Return (x, y) of the center of cell containing provided text 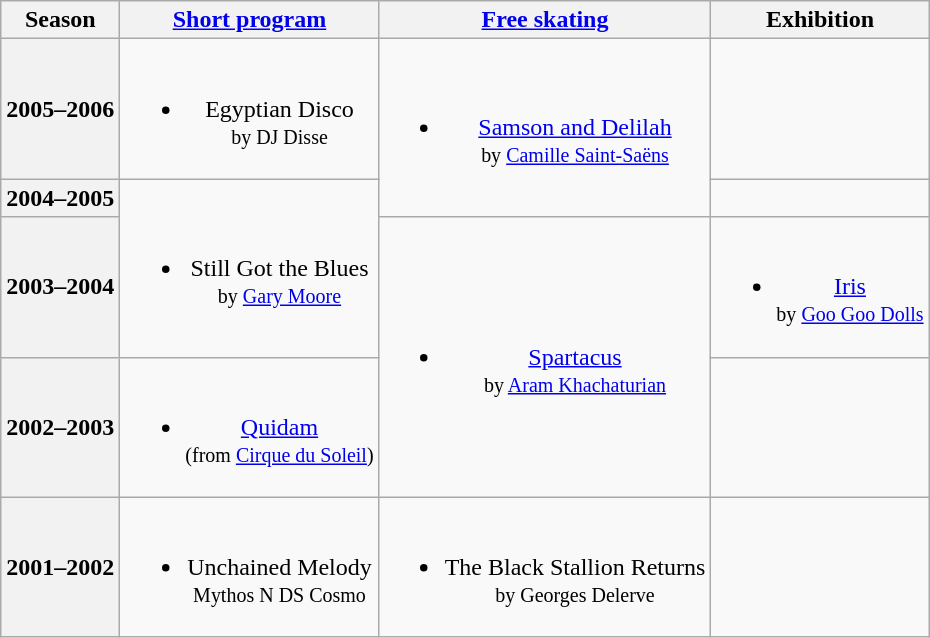
Samson and Delilah by Camille Saint-Saëns (545, 128)
Quidam (from Cirque du Soleil) (250, 427)
The Black Stallion Returns by Georges Delerve (545, 567)
Still Got the Blues by Gary Moore (250, 268)
2002–2003 (60, 427)
2005–2006 (60, 109)
Free skating (545, 20)
2004–2005 (60, 198)
Egyptian Disco by DJ Disse (250, 109)
Season (60, 20)
Short program (250, 20)
2001–2002 (60, 567)
2003–2004 (60, 287)
Iris by Goo Goo Dolls (820, 287)
Spartacus by Aram Khachaturian (545, 357)
Unchained Melody Mythos N DS Cosmo (250, 567)
Exhibition (820, 20)
